Return [x, y] of the center of cell containing provided text 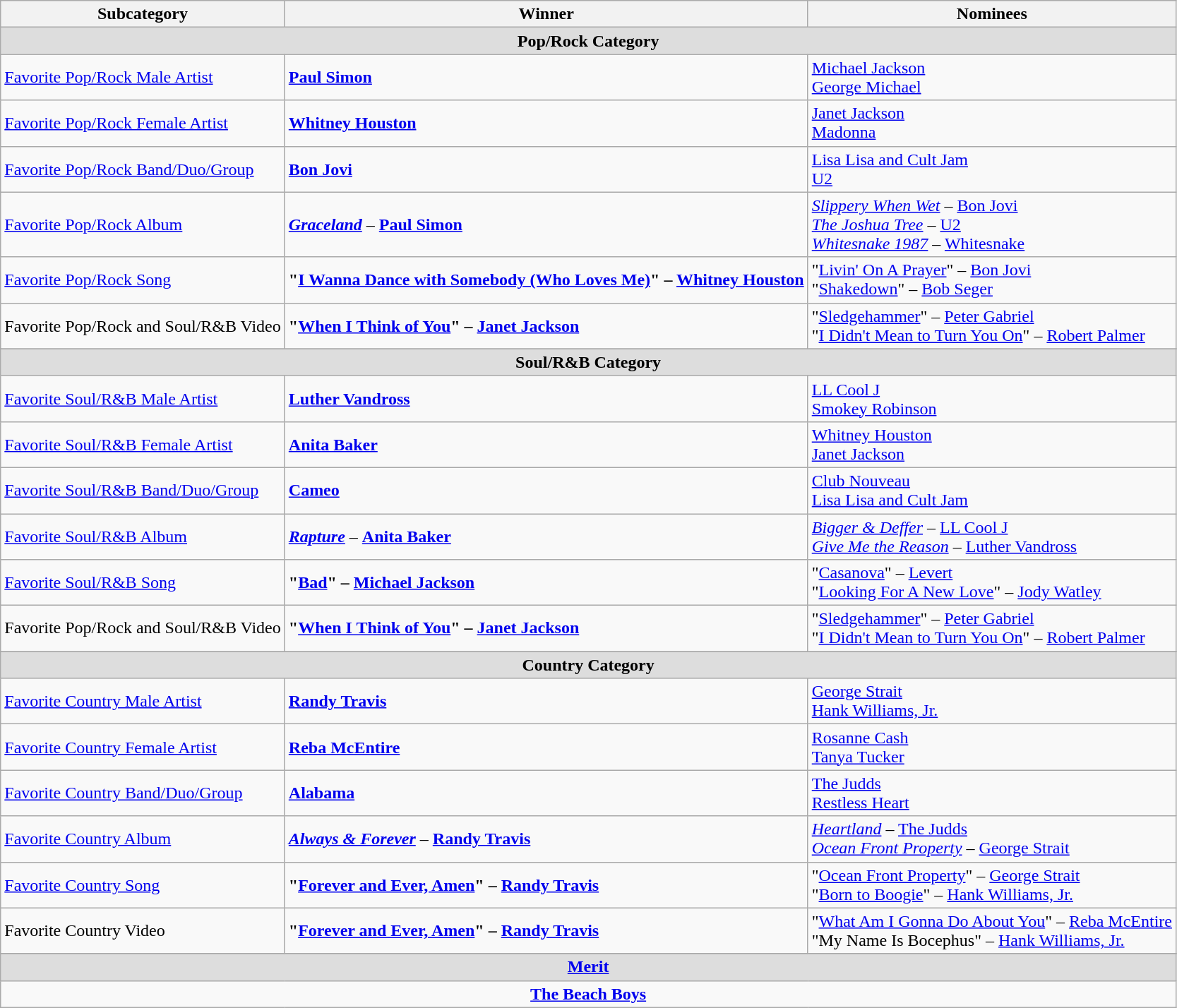
Merit [589, 967]
Anita Baker [546, 445]
Winner [546, 14]
Reba McEntire [546, 747]
Nominees [991, 14]
George Strait Hank Williams, Jr. [991, 702]
Favorite Soul/R&B Song [143, 583]
Luther Vandross [546, 398]
Favorite Pop/Rock Album [143, 224]
Pop/Rock Category [589, 41]
Alabama [546, 793]
Heartland – The Judds Ocean Front Property – George Strait [991, 839]
Always & Forever – Randy Travis [546, 839]
LL Cool J Smokey Robinson [991, 398]
Favorite Pop/Rock Band/Duo/Group [143, 169]
Favorite Country Female Artist [143, 747]
Favorite Country Band/Duo/Group [143, 793]
Favorite Country Video [143, 930]
"Bad" – Michael Jackson [546, 583]
Favorite Country Song [143, 885]
Janet Jackson Madonna [991, 123]
Michael Jackson George Michael [991, 78]
"Ocean Front Property" – George Strait "Born to Boogie" – Hank Williams, Jr. [991, 885]
Favorite Pop/Rock Male Artist [143, 78]
Rapture – Anita Baker [546, 536]
The Beach Boys [589, 994]
Bon Jovi [546, 169]
Favorite Country Male Artist [143, 702]
The Judds Restless Heart [991, 793]
Club Nouveau Lisa Lisa and Cult Jam [991, 490]
Rosanne Cash Tanya Tucker [991, 747]
"I Wanna Dance with Somebody (Who Loves Me)" – Whitney Houston [546, 280]
"Livin' On A Prayer" – Bon Jovi "Shakedown" – Bob Seger [991, 280]
Country Category [589, 665]
Soul/R&B Category [589, 362]
Subcategory [143, 14]
Favorite Soul/R&B Band/Duo/Group [143, 490]
Whitney Houston Janet Jackson [991, 445]
"What Am I Gonna Do About You" – Reba McEntire "My Name Is Bocephus" – Hank Williams, Jr. [991, 930]
Favorite Pop/Rock Song [143, 280]
Lisa Lisa and Cult Jam U2 [991, 169]
"Casanova" – Levert "Looking For A New Love" – Jody Watley [991, 583]
Favorite Soul/R&B Album [143, 536]
Favorite Soul/R&B Male Artist [143, 398]
Graceland – Paul Simon [546, 224]
Bigger & Deffer – LL Cool J Give Me the Reason – Luther Vandross [991, 536]
Favorite Pop/Rock Female Artist [143, 123]
Randy Travis [546, 702]
Slippery When Wet – Bon Jovi The Joshua Tree – U2 Whitesnake 1987 – Whitesnake [991, 224]
Cameo [546, 490]
Paul Simon [546, 78]
Whitney Houston [546, 123]
Favorite Country Album [143, 839]
Favorite Soul/R&B Female Artist [143, 445]
